Provide the [x, y] coordinate of the cell's center where the given text is located.  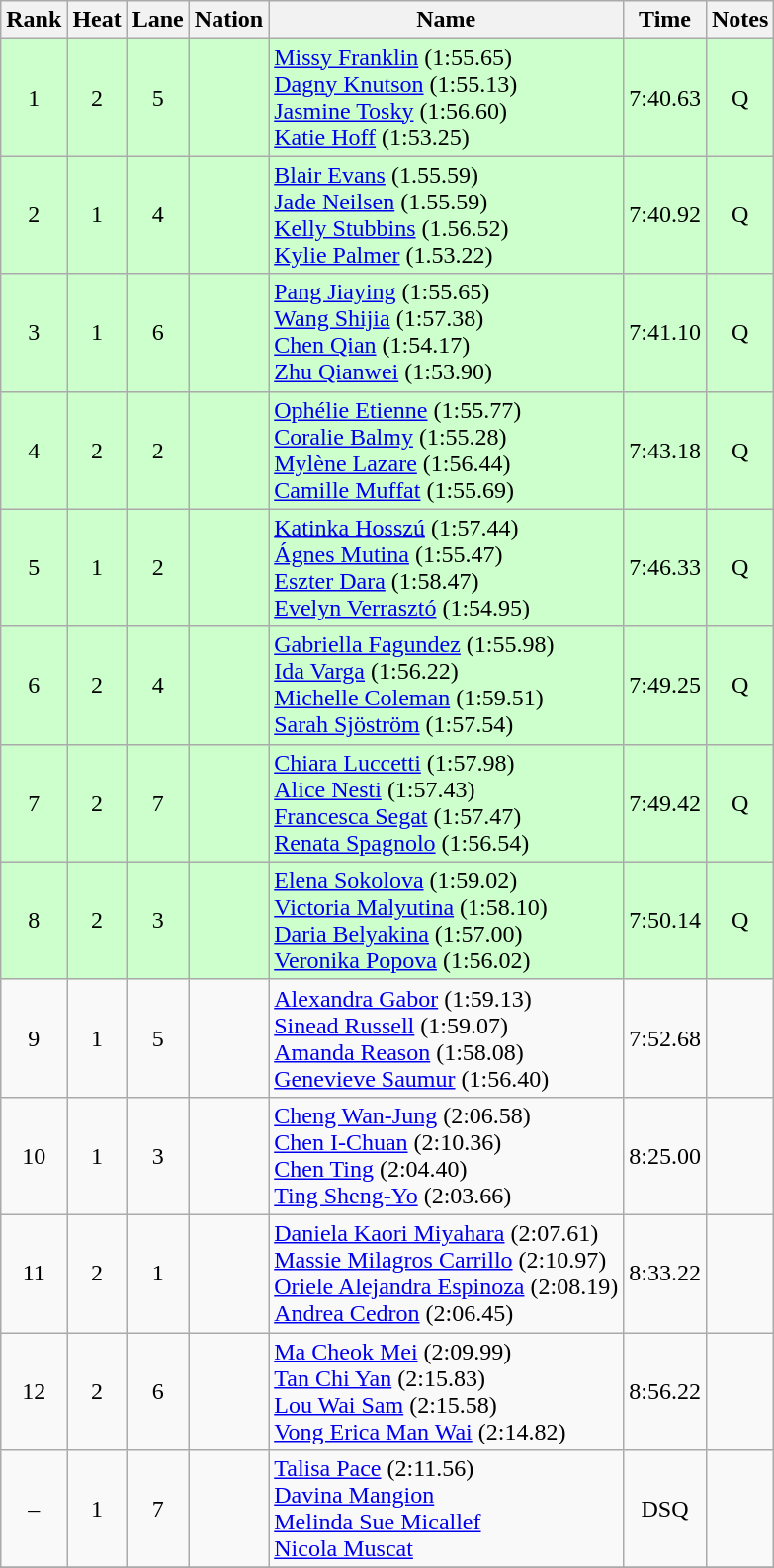
12 [34, 1391]
7:52.68 [665, 1037]
7:50.14 [665, 921]
Heat [97, 20]
7:40.63 [665, 97]
8:56.22 [665, 1391]
8:25.00 [665, 1156]
Pang Jiaying (1:55.65)Wang Shijia (1:57.38)Chen Qian (1:54.17)Zhu Qianwei (1:53.90) [447, 332]
Time [665, 20]
Ophélie Etienne (1:55.77)Coralie Balmy (1:55.28)Mylène Lazare (1:56.44)Camille Muffat (1:55.69) [447, 451]
Cheng Wan-Jung (2:06.58)Chen I-Chuan (2:10.36)Chen Ting (2:04.40)Ting Sheng-Yo (2:03.66) [447, 1156]
Katinka Hosszú (1:57.44)Ágnes Mutina (1:55.47)Eszter Dara (1:58.47)Evelyn Verrasztó (1:54.95) [447, 567]
– [34, 1510]
Alexandra Gabor (1:59.13)Sinead Russell (1:59.07)Amanda Reason (1:58.08)Genevieve Saumur (1:56.40) [447, 1037]
Nation [228, 20]
Talisa Pace (2:11.56)Davina MangionMelinda Sue MicallefNicola Muscat [447, 1510]
7:49.25 [665, 686]
7:49.42 [665, 802]
11 [34, 1273]
7:46.33 [665, 567]
Lane [158, 20]
Ma Cheok Mei (2:09.99)Tan Chi Yan (2:15.83)Lou Wai Sam (2:15.58)Vong Erica Man Wai (2:14.82) [447, 1391]
8:33.22 [665, 1273]
Elena Sokolova (1:59.02)Victoria Malyutina (1:58.10)Daria Belyakina (1:57.00)Veronika Popova (1:56.02) [447, 921]
Name [447, 20]
Chiara Luccetti (1:57.98)Alice Nesti (1:57.43)Francesca Segat (1:57.47)Renata Spagnolo (1:56.54) [447, 802]
7:43.18 [665, 451]
Blair Evans (1.55.59)Jade Neilsen (1.55.59)Kelly Stubbins (1.56.52)Kylie Palmer (1.53.22) [447, 215]
8 [34, 921]
7:41.10 [665, 332]
10 [34, 1156]
DSQ [665, 1510]
Daniela Kaori Miyahara (2:07.61)Massie Milagros Carrillo (2:10.97)Oriele Alejandra Espinoza (2:08.19)Andrea Cedron (2:06.45) [447, 1273]
Rank [34, 20]
9 [34, 1037]
Gabriella Fagundez (1:55.98)Ida Varga (1:56.22)Michelle Coleman (1:59.51)Sarah Sjöström (1:57.54) [447, 686]
7:40.92 [665, 215]
Missy Franklin (1:55.65)Dagny Knutson (1:55.13)Jasmine Tosky (1:56.60)Katie Hoff (1:53.25) [447, 97]
Notes [739, 20]
